Return the (x, y) coordinate for the center point of the cell that contains the specified text.  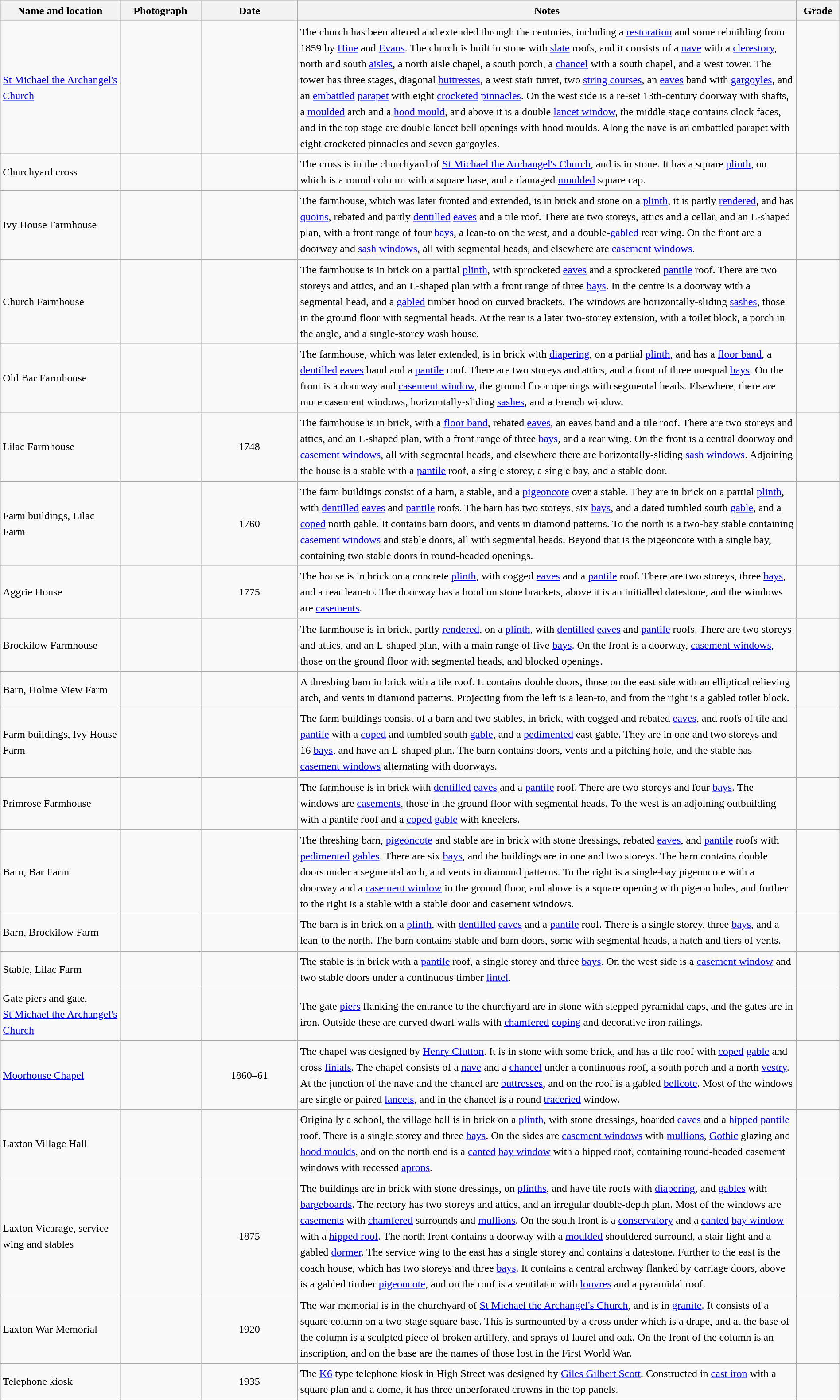
Barn, Brockilow Farm (60, 933)
Name and location (60, 11)
Old Bar Farmhouse (60, 378)
Lilac Farmhouse (60, 447)
1760 (249, 524)
Notes (547, 11)
Laxton Village Hall (60, 1144)
Date (249, 11)
1860–61 (249, 1075)
Grade (818, 11)
St Michael the Archangel's Church (60, 88)
1920 (249, 1329)
Gate piers and gate,St Michael the Archangel's Church (60, 1015)
1935 (249, 1381)
Barn, Holme View Farm (60, 689)
Farm buildings, Lilac Farm (60, 524)
Church Farmhouse (60, 301)
Aggrie House (60, 592)
Laxton War Memorial (60, 1329)
1875 (249, 1236)
1775 (249, 592)
Ivy House Farmhouse (60, 225)
Barn, Bar Farm (60, 872)
Farm buildings, Ivy House Farm (60, 743)
Laxton Vicarage, service wing and stables (60, 1236)
1748 (249, 447)
Brockilow Farmhouse (60, 645)
Stable, Lilac Farm (60, 969)
Photograph (160, 11)
Primrose Farmhouse (60, 804)
Moorhouse Chapel (60, 1075)
Churchyard cross (60, 172)
Telephone kiosk (60, 1381)
